For the text-containing cell, return its midpoint in (X, Y) coordinate format. 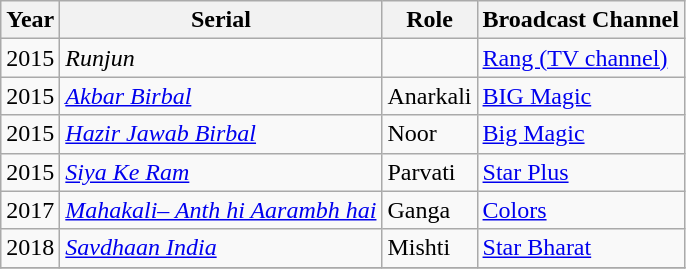
Year (30, 20)
Mishti (430, 248)
Star Bharat (580, 248)
Akbar Birbal (221, 96)
Parvati (430, 172)
Hazir Jawab Birbal (221, 134)
Runjun (221, 58)
Noor (430, 134)
BIG Magic (580, 96)
Serial (221, 20)
Mahakali– Anth hi Aarambh hai (221, 210)
Anarkali (430, 96)
Savdhaan India (221, 248)
Rang (TV channel) (580, 58)
2017 (30, 210)
Ganga (430, 210)
Colors (580, 210)
Role (430, 20)
Big Magic (580, 134)
Star Plus (580, 172)
2018 (30, 248)
Broadcast Channel (580, 20)
Siya Ke Ram (221, 172)
